Locate the cell with the specified text and output its (x, y) center coordinate. 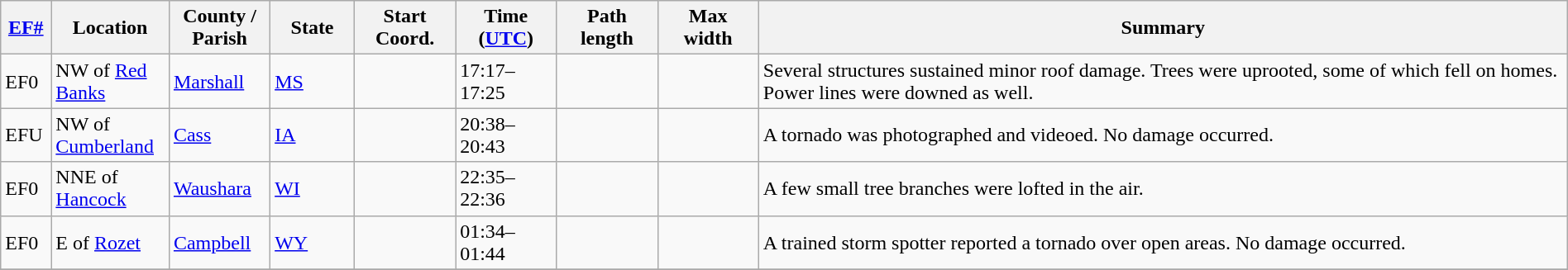
17:17–17:25 (506, 81)
Start Coord. (404, 28)
A trained storm spotter reported a tornado over open areas. No damage occurred. (1163, 243)
A tornado was photographed and videoed. No damage occurred. (1163, 135)
County / Parish (219, 28)
01:34–01:44 (506, 243)
22:35–22:36 (506, 188)
Path length (607, 28)
EFU (26, 135)
WI (313, 188)
Max width (708, 28)
Waushara (219, 188)
NW of Cumberland (111, 135)
Cass (219, 135)
A few small tree branches were lofted in the air. (1163, 188)
Marshall (219, 81)
Campbell (219, 243)
Location (111, 28)
State (313, 28)
EF# (26, 28)
Time (UTC) (506, 28)
MS (313, 81)
Several structures sustained minor roof damage. Trees were uprooted, some of which fell on homes. Power lines were downed as well. (1163, 81)
Summary (1163, 28)
NNE of Hancock (111, 188)
E of Rozet (111, 243)
IA (313, 135)
WY (313, 243)
20:38–20:43 (506, 135)
NW of Red Banks (111, 81)
